Detect which cell encompasses the target text, then output its [x, y] center coordinate. 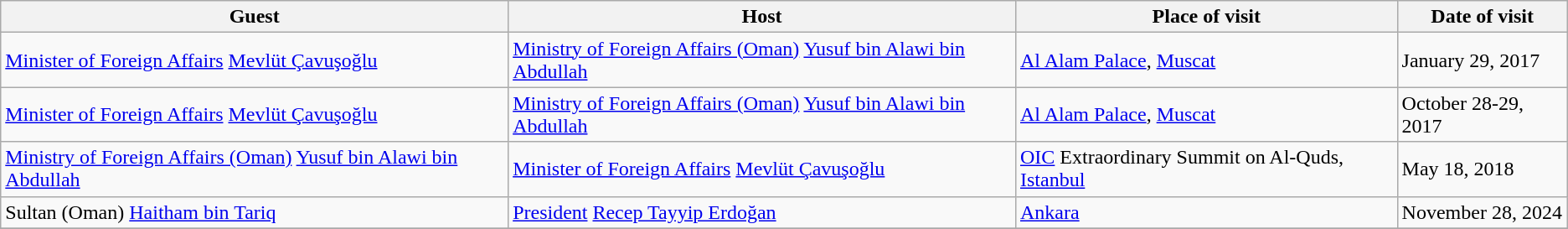
May 18, 2018 [1483, 169]
Guest [255, 17]
Place of visit [1206, 17]
Host [762, 17]
Ankara [1206, 212]
President Recep Tayyip Erdoğan [762, 212]
October 28-29, 2017 [1483, 114]
November 28, 2024 [1483, 212]
Date of visit [1483, 17]
January 29, 2017 [1483, 60]
OIC Extraordinary Summit on Al-Quds, Istanbul [1206, 169]
Sultan (Oman) Haitham bin Tariq [255, 212]
